Find where the given text appears and provide that cell's center as [x, y] coordinate. 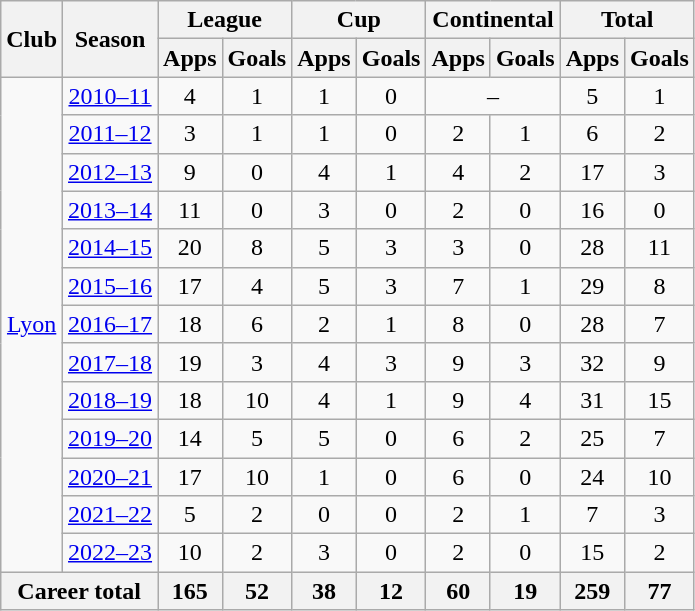
Season [110, 39]
2013–14 [110, 210]
Club [32, 39]
31 [592, 400]
24 [592, 477]
Cup [359, 20]
2022–23 [110, 553]
2014–15 [110, 248]
2016–17 [110, 324]
Career total [80, 591]
2012–13 [110, 172]
165 [190, 591]
Total [627, 20]
2015–16 [110, 286]
60 [458, 591]
2017–18 [110, 362]
259 [592, 591]
League [225, 20]
38 [324, 591]
2011–12 [110, 134]
32 [592, 362]
25 [592, 438]
16 [592, 210]
2021–22 [110, 515]
52 [257, 591]
77 [660, 591]
2018–19 [110, 400]
12 [391, 591]
2010–11 [110, 96]
Continental [493, 20]
– [493, 96]
2019–20 [110, 438]
29 [592, 286]
Lyon [32, 324]
20 [190, 248]
14 [190, 438]
2020–21 [110, 477]
